Determine the [X, Y] coordinate at the center of the cell enclosing the given text.  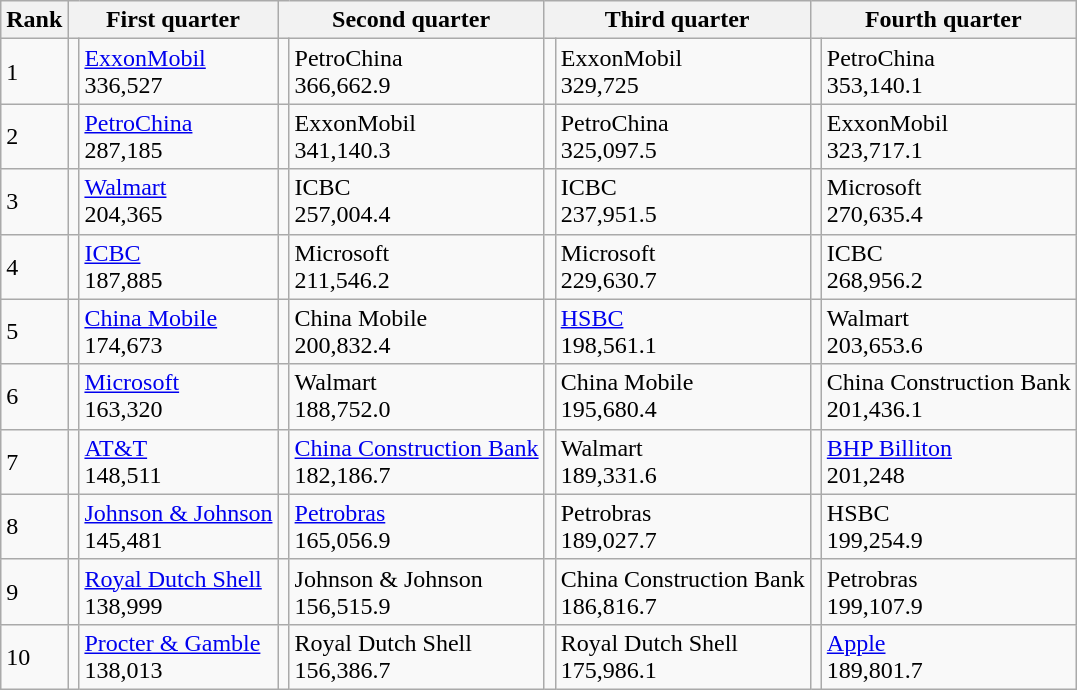
Procter & Gamble 138,013 [178, 656]
Rank [34, 20]
Walmart 188,752.0 [416, 396]
China Mobile 200,832.4 [416, 332]
Microsoft 270,635.4 [948, 202]
BHP Billiton 201,248 [948, 462]
10 [34, 656]
First quarter [173, 20]
ExxonMobil 336,527 [178, 72]
China Mobile 174,673 [178, 332]
7 [34, 462]
China Construction Bank 201,436.1 [948, 396]
ICBC 237,951.5 [682, 202]
Microsoft 163,320 [178, 396]
HSBC 199,254.9 [948, 526]
ICBC 187,885 [178, 266]
PetroChina 353,140.1 [948, 72]
3 [34, 202]
Royal Dutch Shell175,986.1 [682, 656]
8 [34, 526]
9 [34, 592]
AT&T 148,511 [178, 462]
China Construction Bank 186,816.7 [682, 592]
ICBC 257,004.4 [416, 202]
Johnson & Johnson 145,481 [178, 526]
1 [34, 72]
Microsoft 211,546.2 [416, 266]
Johnson & Johnson156,515.9 [416, 592]
HSBC 198,561.1 [682, 332]
Royal Dutch Shell 138,999 [178, 592]
2 [34, 136]
PetroChina 366,662.9 [416, 72]
ICBC 268,956.2 [948, 266]
PetroChina 287,185 [178, 136]
Third quarter [677, 20]
4 [34, 266]
6 [34, 396]
Petrobras 165,056.9 [416, 526]
Petrobras 199,107.9 [948, 592]
ExxonMobil 329,725 [682, 72]
Walmart 189,331.6 [682, 462]
ExxonMobil 323,717.1 [948, 136]
Second quarter [411, 20]
Microsoft 229,630.7 [682, 266]
Apple 189,801.7 [948, 656]
5 [34, 332]
ExxonMobil 341,140.3 [416, 136]
Petrobras 189,027.7 [682, 526]
PetroChina 325,097.5 [682, 136]
China Construction Bank 182,186.7 [416, 462]
Fourth quarter [943, 20]
Walmart 203,653.6 [948, 332]
Royal Dutch Shell156,386.7 [416, 656]
Walmart 204,365 [178, 202]
China Mobile 195,680.4 [682, 396]
